Output the (X, Y) coordinate of the center of the cell containing the given text.  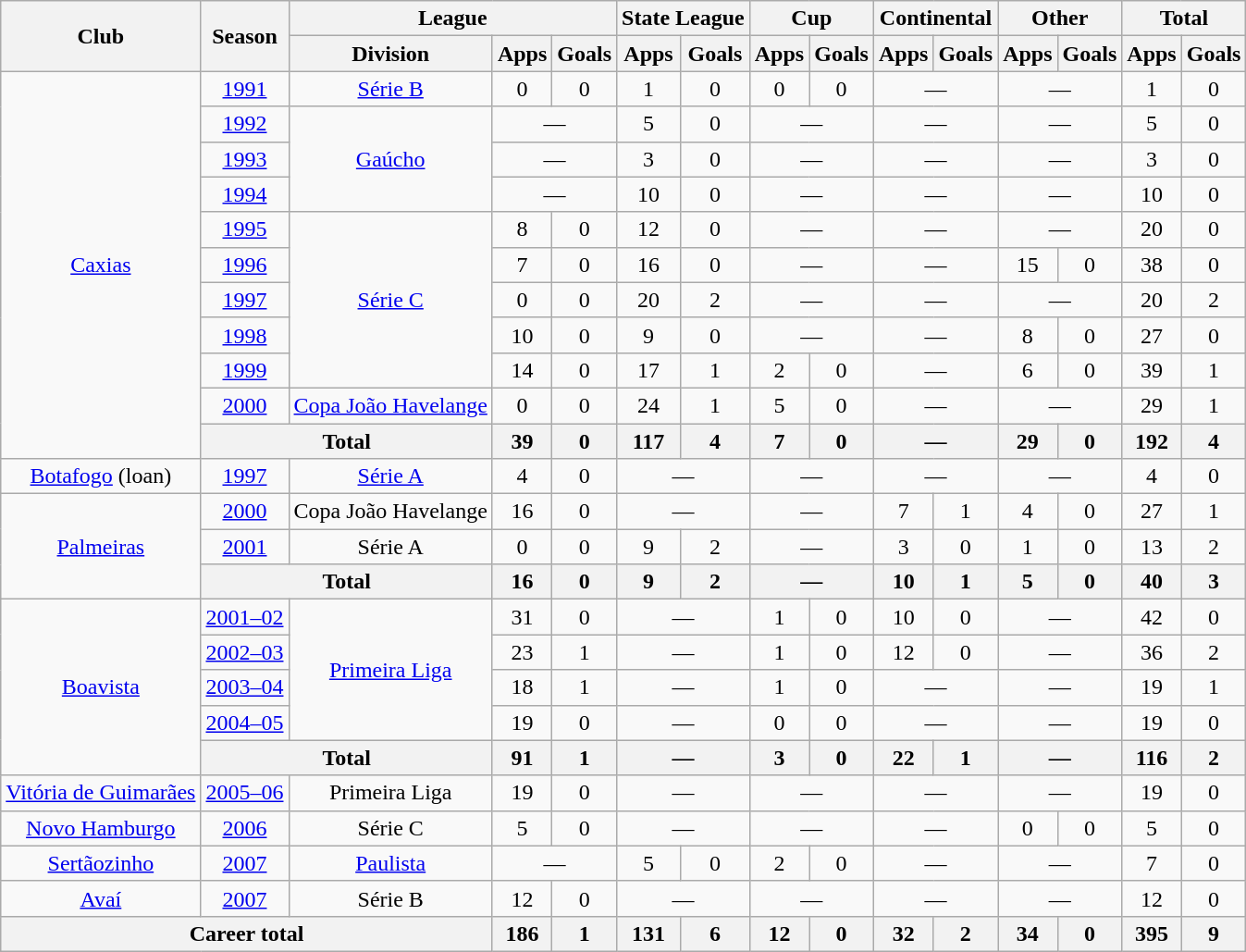
186 (522, 933)
2005–06 (244, 793)
117 (649, 441)
Caxias (101, 265)
13 (1152, 547)
2003–04 (244, 687)
Botafogo (loan) (101, 476)
Gaúcho (390, 159)
1999 (244, 370)
Paulista (390, 863)
Novo Hamburgo (101, 828)
Club (101, 36)
1996 (244, 265)
23 (522, 652)
1995 (244, 229)
Division (390, 54)
1993 (244, 159)
24 (649, 405)
36 (1152, 652)
2001 (244, 547)
31 (522, 617)
1998 (244, 335)
91 (522, 758)
2001–02 (244, 617)
Cup (811, 19)
22 (903, 758)
116 (1152, 758)
Sertãozinho (101, 863)
14 (522, 370)
2006 (244, 828)
15 (1028, 265)
2004–05 (244, 723)
1994 (244, 194)
League (453, 19)
Career total (247, 933)
17 (649, 370)
395 (1152, 933)
1991 (244, 89)
34 (1028, 933)
32 (903, 933)
Season (244, 36)
18 (522, 687)
Vitória de Guimarães (101, 793)
38 (1152, 265)
1992 (244, 124)
2002–03 (244, 652)
131 (649, 933)
Palmeiras (101, 547)
Continental (935, 19)
Avaí (101, 898)
State League (684, 19)
40 (1152, 582)
Other (1060, 19)
42 (1152, 617)
Boavista (101, 687)
192 (1152, 441)
